Determine the [x, y] coordinate at the center of the cell enclosing the given text.  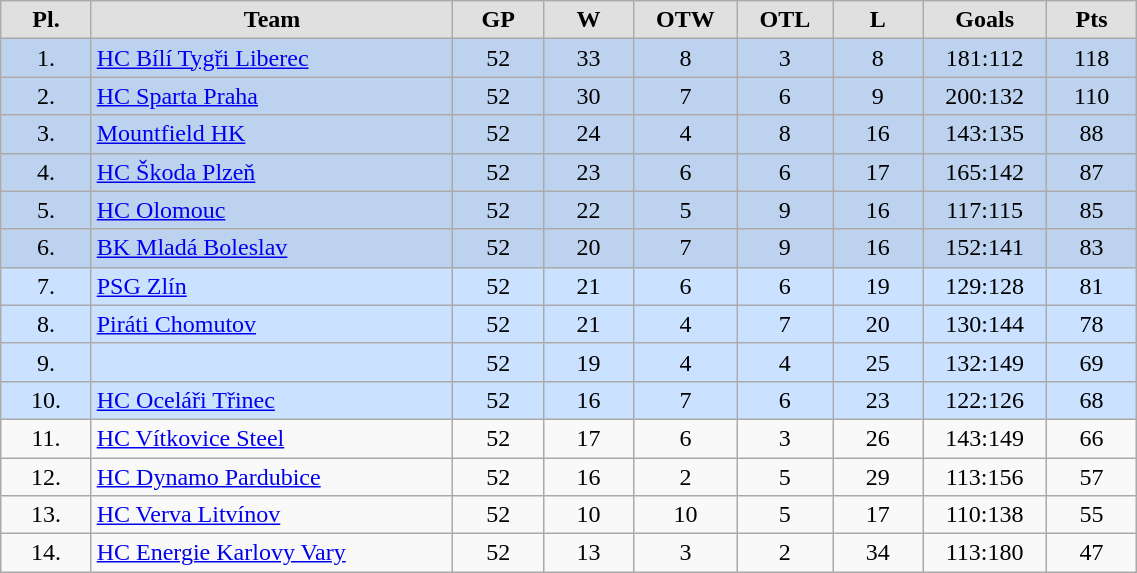
78 [1091, 324]
69 [1091, 362]
143:135 [984, 134]
130:144 [984, 324]
143:149 [984, 438]
8. [46, 324]
6. [46, 248]
26 [878, 438]
L [878, 20]
30 [588, 96]
10. [46, 400]
HC Bílí Tygři Liberec [272, 58]
Piráti Chomutov [272, 324]
22 [588, 210]
HC Oceláři Třinec [272, 400]
GP [498, 20]
Team [272, 20]
5. [46, 210]
165:142 [984, 172]
66 [1091, 438]
117:115 [984, 210]
55 [1091, 515]
33 [588, 58]
W [588, 20]
25 [878, 362]
HC Verva Litvínov [272, 515]
13 [588, 553]
HC Olomouc [272, 210]
4. [46, 172]
PSG Zlín [272, 286]
HC Vítkovice Steel [272, 438]
2. [46, 96]
122:126 [984, 400]
BK Mladá Boleslav [272, 248]
Pts [1091, 20]
13. [46, 515]
29 [878, 477]
HC Dynamo Pardubice [272, 477]
113:156 [984, 477]
68 [1091, 400]
Pl. [46, 20]
7. [46, 286]
129:128 [984, 286]
152:141 [984, 248]
132:149 [984, 362]
HC Sparta Praha [272, 96]
110:138 [984, 515]
14. [46, 553]
OTW [686, 20]
110 [1091, 96]
3. [46, 134]
9. [46, 362]
113:180 [984, 553]
88 [1091, 134]
HC Energie Karlovy Vary [272, 553]
87 [1091, 172]
118 [1091, 58]
12. [46, 477]
Goals [984, 20]
HC Škoda Plzeň [272, 172]
57 [1091, 477]
34 [878, 553]
24 [588, 134]
85 [1091, 210]
83 [1091, 248]
OTL [784, 20]
1. [46, 58]
181:112 [984, 58]
Mountfield HK [272, 134]
81 [1091, 286]
47 [1091, 553]
11. [46, 438]
200:132 [984, 96]
